Identify which cell holds the provided text, then report its (X, Y) central coordinate. 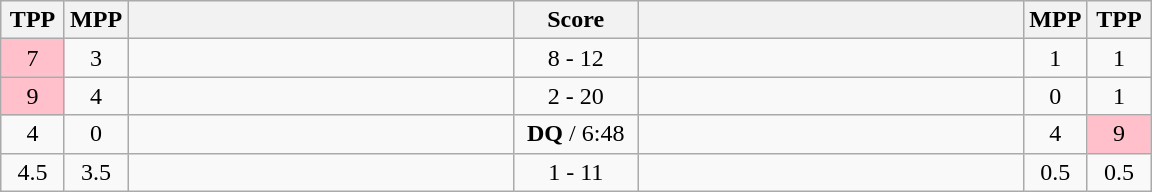
1 - 11 (576, 172)
7 (33, 58)
3.5 (96, 172)
8 - 12 (576, 58)
3 (96, 58)
4.5 (33, 172)
2 - 20 (576, 96)
DQ / 6:48 (576, 134)
Score (576, 20)
